Pinpoint the cell where the given text exists, returning its [x, y] midpoint coordinate. 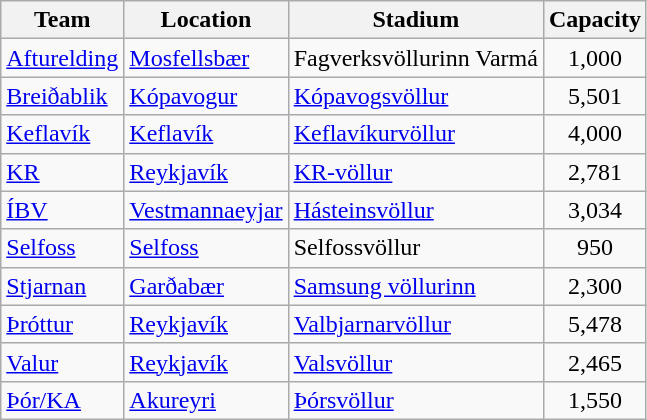
950 [594, 248]
5,501 [594, 96]
Valbjarnarvöllur [416, 324]
2,781 [594, 172]
Capacity [594, 20]
Garðabær [206, 286]
4,000 [594, 134]
Valsvöllur [416, 362]
2,300 [594, 286]
ÍBV [62, 210]
Mosfellsbær [206, 58]
KR [62, 172]
Þróttur [62, 324]
Afturelding [62, 58]
Þórsvöllur [416, 400]
5,478 [594, 324]
Kópavogur [206, 96]
Valur [62, 362]
Samsung völlurinn [416, 286]
KR-völlur [416, 172]
Stadium [416, 20]
Stjarnan [62, 286]
Akureyri [206, 400]
Breiðablik [62, 96]
Team [62, 20]
1,000 [594, 58]
Fagverksvöllurinn Varmá [416, 58]
Hásteinsvöllur [416, 210]
Keflavíkurvöllur [416, 134]
1,550 [594, 400]
Location [206, 20]
3,034 [594, 210]
2,465 [594, 362]
Selfossvöllur [416, 248]
Vestmannaeyjar [206, 210]
Þór/KA [62, 400]
Kópavogsvöllur [416, 96]
